Return (x, y) of the center of cell containing provided text 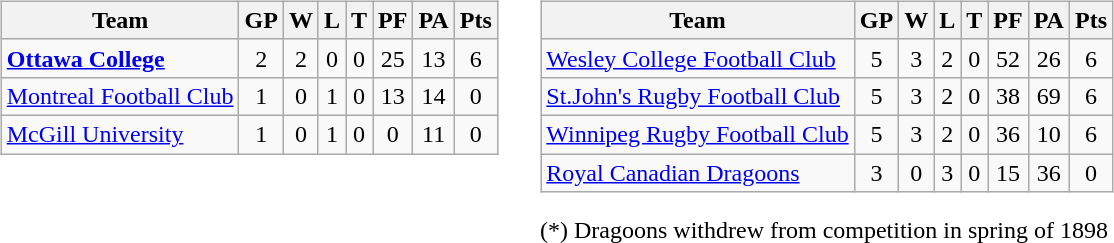
Ottawa College (120, 58)
Winnipeg Rugby Football Club (698, 134)
26 (1048, 58)
10 (1048, 134)
McGill University (120, 134)
St.John's Rugby Football Club (698, 96)
Wesley College Football Club (698, 58)
25 (393, 58)
14 (434, 96)
Royal Canadian Dragoons (698, 173)
52 (1008, 58)
Montreal Football Club (120, 96)
69 (1048, 96)
15 (1008, 173)
38 (1008, 96)
11 (434, 134)
